Identify which cell holds the provided text, then report its (x, y) central coordinate. 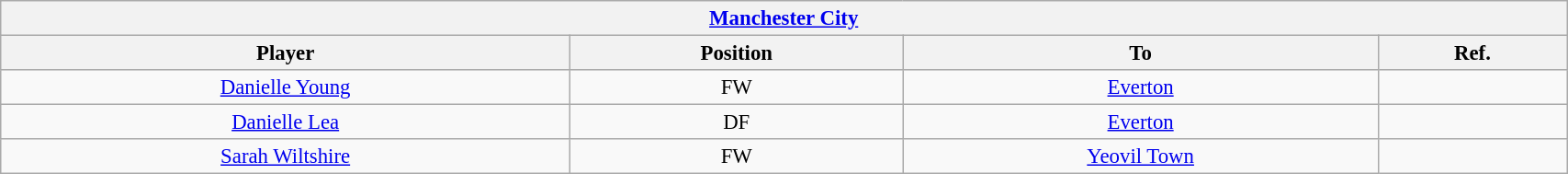
Position (737, 53)
Ref. (1472, 53)
Yeovil Town (1141, 157)
Danielle Young (286, 87)
Manchester City (784, 18)
DF (737, 122)
To (1141, 53)
Player (286, 53)
Danielle Lea (286, 122)
Sarah Wiltshire (286, 157)
